Search for the cell housing the specified text and yield its [X, Y] center coordinate. 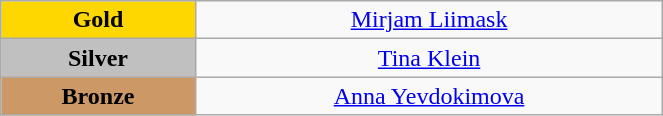
Gold [98, 20]
Anna Yevdokimova [429, 96]
Mirjam Liimask [429, 20]
Tina Klein [429, 58]
Bronze [98, 96]
Silver [98, 58]
